Provide the (X, Y) coordinate of the cell's center where the given text is located.  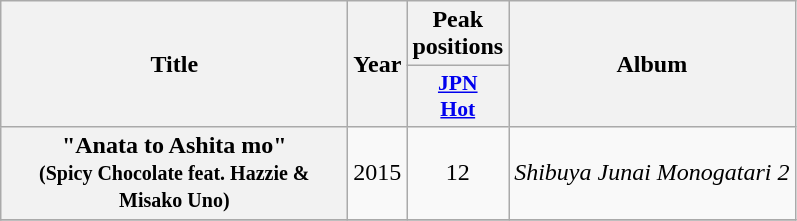
Peak positions (458, 34)
Album (652, 64)
Shibuya Junai Monogatari 2 (652, 173)
JPNHot (458, 96)
Title (174, 64)
2015 (378, 173)
Year (378, 64)
12 (458, 173)
"Anata to Ashita mo"(Spicy Chocolate feat. Hazzie & Misako Uno) (174, 173)
